Identify which cell holds the provided text, then report its [x, y] central coordinate. 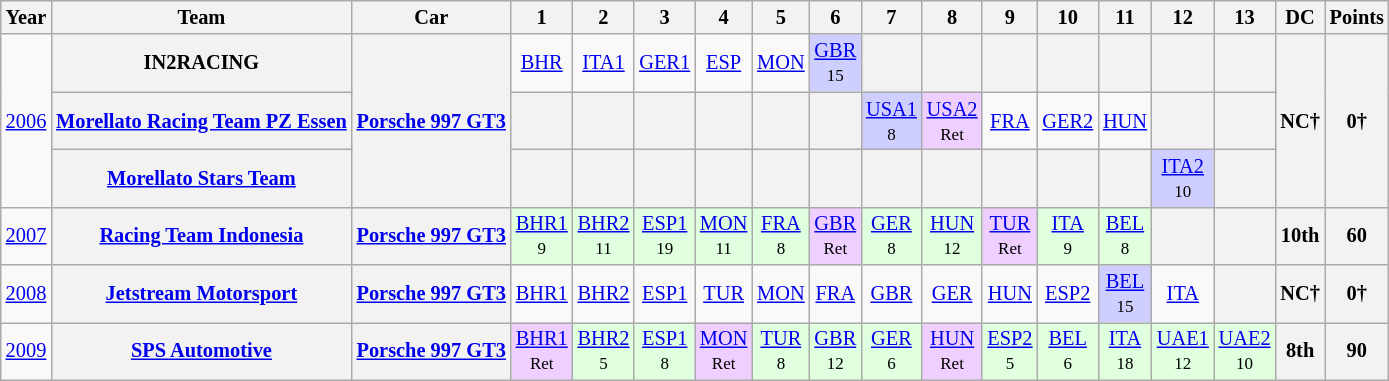
Points [1357, 17]
ESP25 [1010, 351]
5 [780, 17]
ESP2 [1068, 294]
BHR1 [542, 294]
BEL15 [1125, 294]
1 [542, 17]
3 [664, 17]
Car [432, 17]
4 [724, 17]
MON11 [724, 236]
HUNRet [952, 351]
ITA9 [1068, 236]
TUR [724, 294]
Racing Team Indonesia [201, 236]
GBRRet [836, 236]
2 [604, 17]
UAE112 [1183, 351]
11 [1125, 17]
6 [836, 17]
BEL8 [1125, 236]
BEL6 [1068, 351]
Year [26, 17]
ITA18 [1125, 351]
HUN12 [952, 236]
12 [1183, 17]
Morellato Racing Team PZ Essen [201, 121]
TURRet [1010, 236]
10 [1068, 17]
USA2Ret [952, 121]
DC [1300, 17]
90 [1357, 351]
GER1 [664, 63]
USA18 [892, 121]
9 [1010, 17]
ITA1 [604, 63]
7 [892, 17]
2007 [26, 236]
BHR1Ret [542, 351]
Team [201, 17]
ITA210 [1183, 178]
8th [1300, 351]
BHR19 [542, 236]
BHR2 [604, 294]
MONRet [724, 351]
FRA8 [780, 236]
ESP18 [664, 351]
60 [1357, 236]
TUR8 [780, 351]
GBR [892, 294]
10th [1300, 236]
2006 [26, 120]
ESP119 [664, 236]
BHR [542, 63]
Morellato Stars Team [201, 178]
GER8 [892, 236]
ITA [1183, 294]
SPS Automotive [201, 351]
UAE210 [1245, 351]
8 [952, 17]
GER6 [892, 351]
Jetstream Motorsport [201, 294]
BHR211 [604, 236]
BHR25 [604, 351]
2008 [26, 294]
GBR12 [836, 351]
IN2RACING [201, 63]
13 [1245, 17]
2009 [26, 351]
GER [952, 294]
ESP [724, 63]
GBR15 [836, 63]
ESP1 [664, 294]
GER2 [1068, 121]
